Pinpoint the cell where the given text exists, returning its [X, Y] midpoint coordinate. 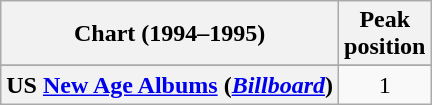
Chart (1994–1995) [170, 34]
1 [385, 85]
Peakposition [385, 34]
US New Age Albums (Billboard) [170, 85]
